Output the [X, Y] coordinate of the center of the cell containing the given text.  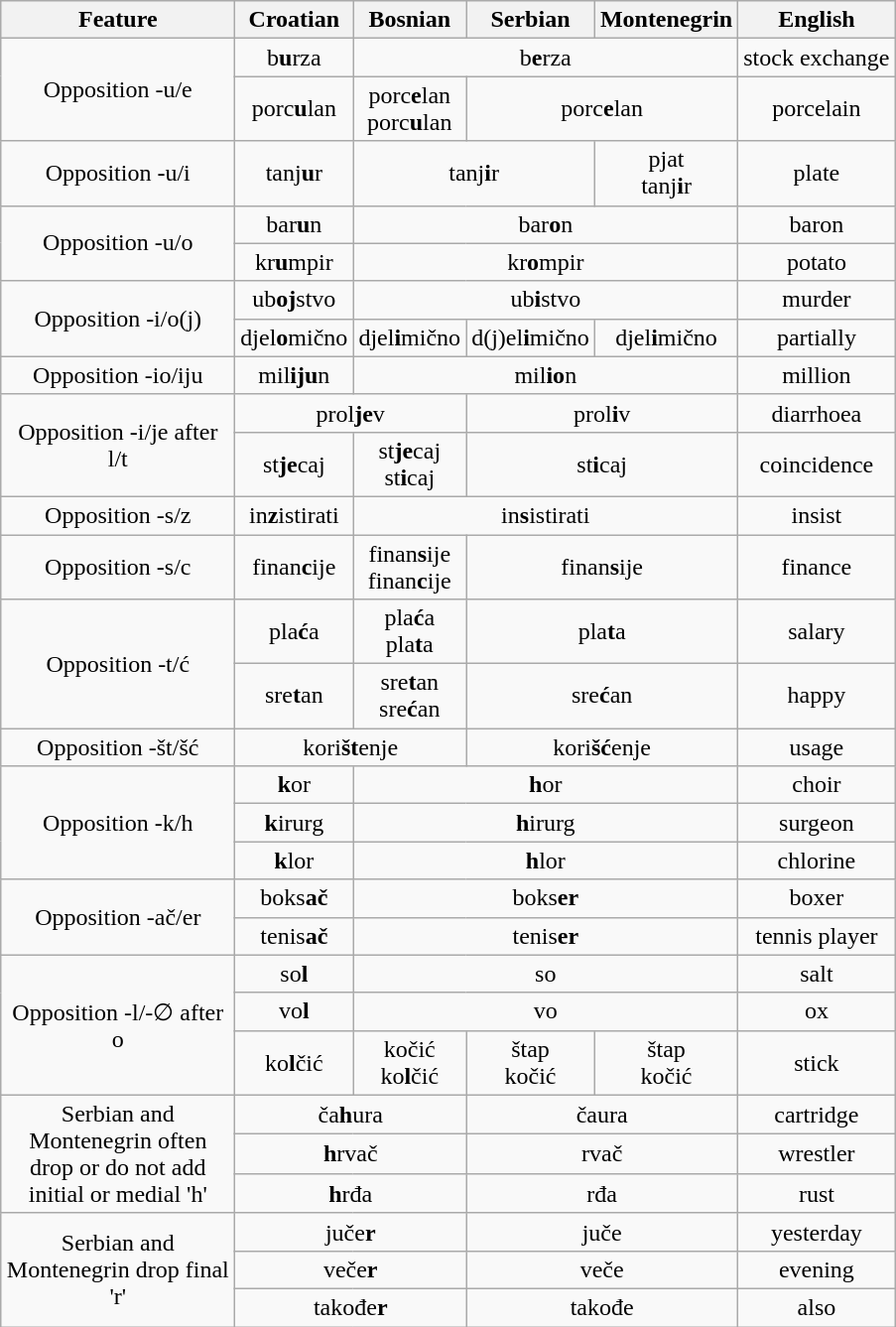
surgeon [817, 823]
čahura [351, 1115]
sticaj [602, 464]
Opposition -i/je after l/t [118, 445]
milion [546, 375]
stjecaj [294, 464]
tenisač [294, 936]
ubistvo [546, 300]
krompir [546, 262]
d(j)elimično [531, 337]
English [817, 20]
chlorine [817, 861]
korištenje [351, 747]
večer [351, 1269]
burza [294, 58]
tennis player [817, 936]
finansije [602, 566]
million [817, 375]
veče [602, 1269]
klor [294, 861]
milijun [294, 375]
plata [602, 631]
Opposition -s/c [118, 566]
inzistirati [294, 515]
Opposition -ač/er [118, 917]
Opposition -u/o [118, 243]
insist [817, 515]
Opposition -s/z [118, 515]
korišćenje [602, 747]
rđa [602, 1194]
plate [817, 173]
srećan [602, 697]
Croatian [294, 20]
proljev [351, 413]
također [351, 1307]
finansijefinancije [410, 566]
partially [817, 337]
Opposition -i/o(j) [118, 319]
salt [817, 974]
porcelanporculan [410, 109]
jučer [351, 1232]
plaća [294, 631]
stick [817, 1062]
Opposition -u/i [118, 173]
sretan [294, 697]
potato [817, 262]
tanjir [474, 173]
hlor [546, 861]
Opposition -t/ć [118, 664]
rvač [602, 1154]
djelomično [294, 337]
Opposition -u/e [118, 89]
Opposition -k/h [118, 823]
takođe [602, 1307]
salary [817, 631]
also [817, 1307]
financije [294, 566]
Montenegrin [666, 20]
finance [817, 566]
Feature [118, 20]
boksač [294, 898]
tanjur [294, 173]
vo [546, 1011]
juče [602, 1232]
Opposition -io/iju [118, 375]
ox [817, 1011]
diarrhoea [817, 413]
happy [817, 697]
sol [294, 974]
porculan [294, 109]
insistirati [546, 515]
so [546, 974]
teniser [546, 936]
evening [817, 1269]
plaćaplata [410, 631]
rust [817, 1194]
Serbian and Montenegrin drop final 'r' [118, 1269]
yesterday [817, 1232]
coincidence [817, 464]
murder [817, 300]
porcelain [817, 109]
wrestler [817, 1154]
boxer [817, 898]
Serbian [531, 20]
kolčić [294, 1062]
ubojstvo [294, 300]
stjecajsticaj [410, 464]
hor [546, 785]
barun [294, 224]
porcelan [602, 109]
kirurg [294, 823]
hirurg [546, 823]
choir [817, 785]
pjat tanjir [666, 173]
Opposition -l/-∅ after o [118, 1024]
kočićkolčić [410, 1062]
proliv [602, 413]
usage [817, 747]
čaura [602, 1115]
berza [546, 58]
hrđa [351, 1194]
hrvač [351, 1154]
kor [294, 785]
sretansrećan [410, 697]
vol [294, 1011]
krumpir [294, 262]
Bosnian [410, 20]
Opposition -št/šć [118, 747]
cartridge [817, 1115]
bokser [546, 898]
stock exchange [817, 58]
Serbian and Montenegrin often drop or do not add initial or medial 'h' [118, 1153]
